Find where the given text appears and provide that cell's center as (X, Y) coordinate. 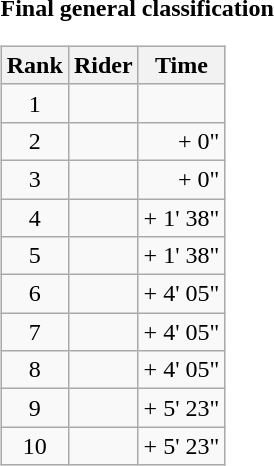
9 (34, 408)
10 (34, 446)
3 (34, 179)
6 (34, 294)
Time (182, 65)
1 (34, 103)
7 (34, 332)
5 (34, 256)
Rank (34, 65)
4 (34, 217)
2 (34, 141)
8 (34, 370)
Rider (103, 65)
